Search for the cell housing the specified text and yield its (x, y) center coordinate. 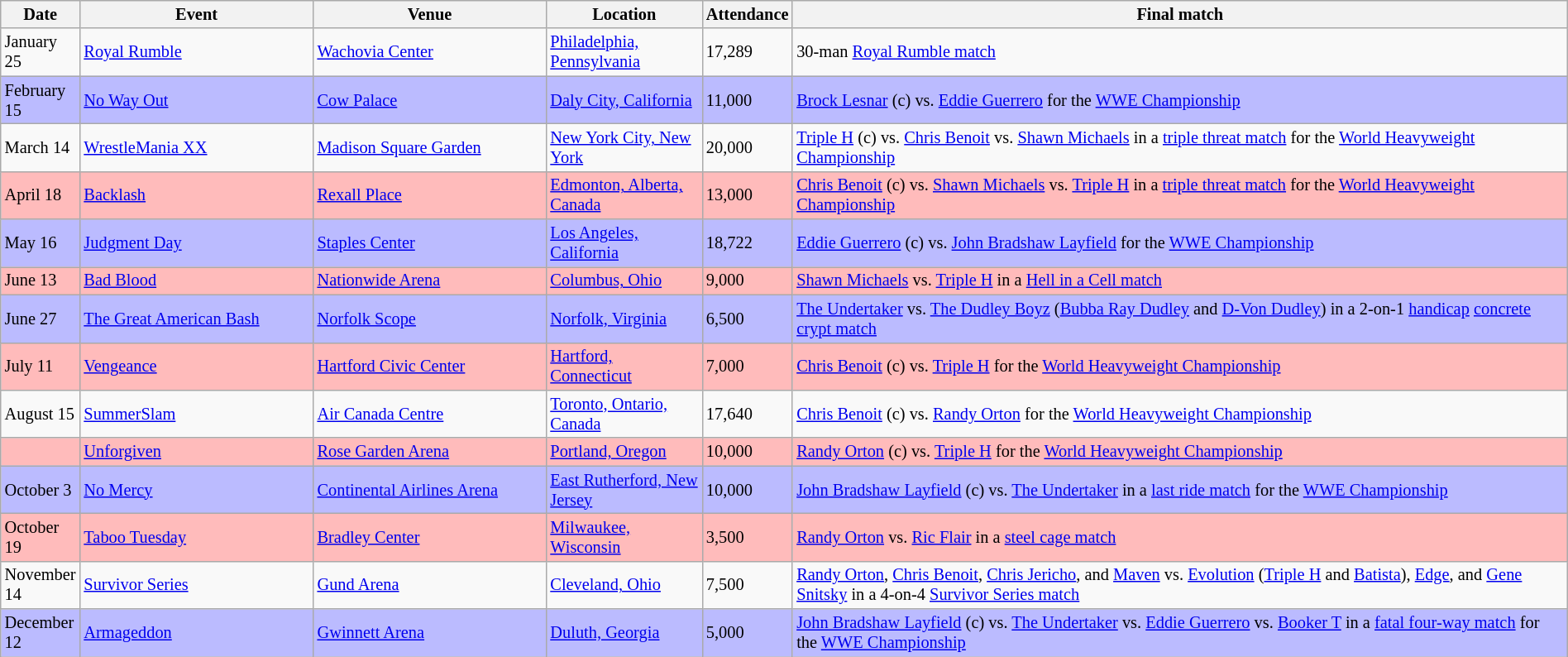
Nationwide Arena (430, 281)
Final match (1179, 14)
Chris Benoit (c) vs. Shawn Michaels vs. Triple H in a triple threat match for the World Heavyweight Championship (1179, 195)
Location (624, 14)
New York City, New York (624, 147)
11,000 (748, 100)
October 3 (41, 490)
Air Canada Centre (430, 414)
Armageddon (196, 633)
Gwinnett Arena (430, 633)
Vengeance (196, 367)
5,000 (748, 633)
The Undertaker vs. The Dudley Boyz (Bubba Ray Dudley and D-Von Dudley) in a 2-on-1 handicap concrete crypt match (1179, 319)
October 19 (41, 537)
9,000 (748, 281)
John Bradshaw Layfield (c) vs. The Undertaker vs. Eddie Guerrero vs. Booker T in a fatal four-way match for the WWE Championship (1179, 633)
Hartford Civic Center (430, 367)
Philadelphia, Pennsylvania (624, 52)
17,640 (748, 414)
Triple H (c) vs. Chris Benoit vs. Shawn Michaels in a triple threat match for the World Heavyweight Championship (1179, 147)
Edmonton, Alberta, Canada (624, 195)
Survivor Series (196, 585)
Continental Airlines Arena (430, 490)
No Mercy (196, 490)
Bad Blood (196, 281)
East Rutherford, New Jersey (624, 490)
Hartford, Connecticut (624, 367)
Eddie Guerrero (c) vs. John Bradshaw Layfield for the WWE Championship (1179, 243)
Event (196, 14)
John Bradshaw Layfield (c) vs. The Undertaker in a last ride match for the WWE Championship (1179, 490)
Milwaukee, Wisconsin (624, 537)
August 15 (41, 414)
Attendance (748, 14)
13,000 (748, 195)
6,500 (748, 319)
Daly City, California (624, 100)
June 27 (41, 319)
Judgment Day (196, 243)
Los Angeles, California (624, 243)
Unforgiven (196, 452)
SummerSlam (196, 414)
Royal Rumble (196, 52)
Taboo Tuesday (196, 537)
WrestleMania XX (196, 147)
December 12 (41, 633)
Randy Orton, Chris Benoit, Chris Jericho, and Maven vs. Evolution (Triple H and Batista), Edge, and Gene Snitsky in a 4-on-4 Survivor Series match (1179, 585)
Date (41, 14)
7,000 (748, 367)
Duluth, Georgia (624, 633)
Portland, Oregon (624, 452)
Randy Orton vs. Ric Flair in a steel cage match (1179, 537)
Randy Orton (c) vs. Triple H for the World Heavyweight Championship (1179, 452)
Wachovia Center (430, 52)
Chris Benoit (c) vs. Randy Orton for the World Heavyweight Championship (1179, 414)
No Way Out (196, 100)
17,289 (748, 52)
March 14 (41, 147)
Shawn Michaels vs. Triple H in a Hell in a Cell match (1179, 281)
Rexall Place (430, 195)
30-man Royal Rumble match (1179, 52)
January 25 (41, 52)
Columbus, Ohio (624, 281)
May 16 (41, 243)
Cow Palace (430, 100)
April 18 (41, 195)
Backlash (196, 195)
Madison Square Garden (430, 147)
20,000 (748, 147)
Gund Arena (430, 585)
The Great American Bash (196, 319)
Bradley Center (430, 537)
November 14 (41, 585)
7,500 (748, 585)
Norfolk Scope (430, 319)
Brock Lesnar (c) vs. Eddie Guerrero for the WWE Championship (1179, 100)
Norfolk, Virginia (624, 319)
June 13 (41, 281)
Staples Center (430, 243)
3,500 (748, 537)
Rose Garden Arena (430, 452)
February 15 (41, 100)
18,722 (748, 243)
Venue (430, 14)
Cleveland, Ohio (624, 585)
Chris Benoit (c) vs. Triple H for the World Heavyweight Championship (1179, 367)
Toronto, Ontario, Canada (624, 414)
July 11 (41, 367)
